Return (x, y) of the center of cell containing provided text 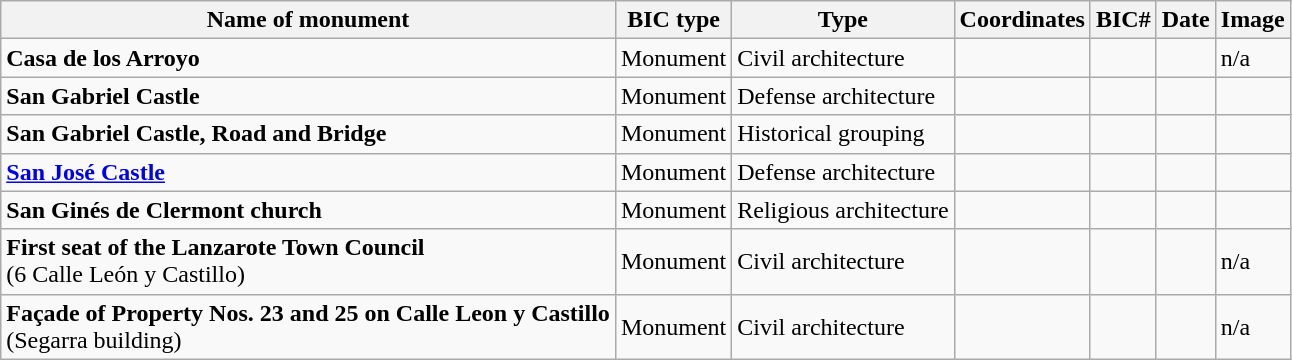
BIC type (673, 20)
San Ginés de Clermont church (308, 210)
San Gabriel Castle (308, 96)
First seat of the Lanzarote Town Council(6 Calle León y Castillo) (308, 262)
Image (1252, 20)
BIC# (1123, 20)
San José Castle (308, 172)
Type (843, 20)
Façade of Property Nos. 23 and 25 on Calle Leon y Castillo(Segarra building) (308, 326)
Casa de los Arroyo (308, 58)
Historical grouping (843, 134)
Name of monument (308, 20)
San Gabriel Castle, Road and Bridge (308, 134)
Date (1186, 20)
Coordinates (1022, 20)
Religious architecture (843, 210)
